Return (x, y) of the center of cell containing provided text 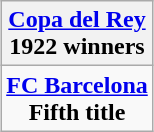
FC BarcelonaFifth title (78, 98)
Copa del Rey1922 winners (78, 34)
